From the cell containing the given text, extract its center point as (x, y) coordinate. 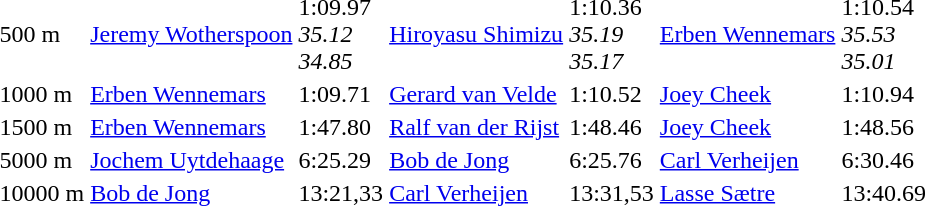
Jochem Uytdehaage (192, 160)
1:09.71 (341, 94)
Gerard van Velde (476, 94)
6:25.29 (341, 160)
1:10.52 (612, 94)
Carl Verheijen (748, 160)
Ralf van der Rijst (476, 127)
1:48.46 (612, 127)
1:47.80 (341, 127)
Bob de Jong (476, 160)
6:25.76 (612, 160)
